Return the (x, y) coordinate for the center point of the cell that contains the specified text.  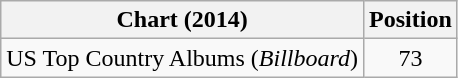
US Top Country Albums (Billboard) (182, 58)
73 (411, 58)
Chart (2014) (182, 20)
Position (411, 20)
